Pinpoint the cell where the given text exists, returning its [X, Y] midpoint coordinate. 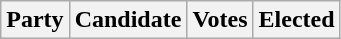
Party [35, 20]
Candidate [128, 20]
Votes [220, 20]
Elected [296, 20]
